Return the (x, y) coordinate for the center point of the cell that contains the specified text.  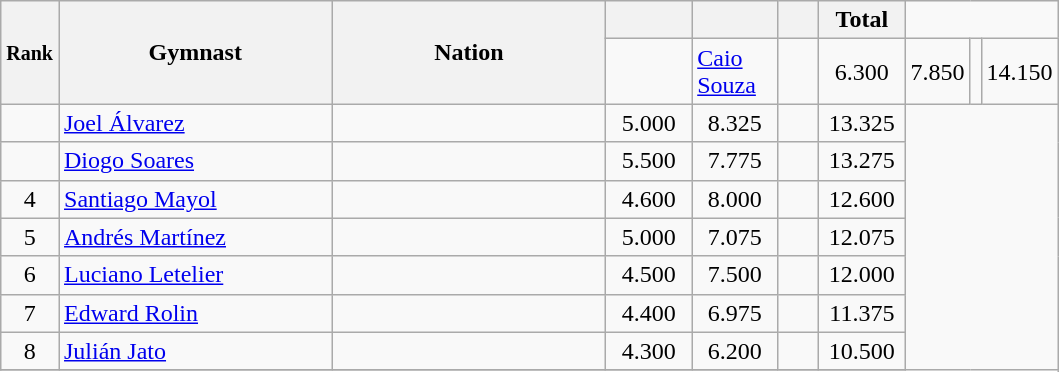
7.850 (938, 72)
Luciano Letelier (195, 275)
11.375 (862, 313)
7.500 (735, 275)
4.300 (649, 351)
Edward Rolin (195, 313)
4.600 (649, 199)
Total (862, 20)
12.075 (862, 237)
8 (30, 351)
14.150 (1020, 72)
7 (30, 313)
4 (30, 199)
Joel Álvarez (195, 123)
6.975 (735, 313)
4.400 (649, 313)
Nation (469, 52)
4.500 (649, 275)
Caio Souza (735, 72)
Julián Jato (195, 351)
6 (30, 275)
Gymnast (195, 52)
6.300 (862, 72)
12.000 (862, 275)
8.000 (735, 199)
13.325 (862, 123)
5 (30, 237)
Andrés Martínez (195, 237)
8.325 (735, 123)
Diogo Soares (195, 161)
5.500 (649, 161)
Santiago Mayol (195, 199)
7.775 (735, 161)
Rank (30, 52)
7.075 (735, 237)
13.275 (862, 161)
6.200 (735, 351)
10.500 (862, 351)
12.600 (862, 199)
